For the text-containing cell, return its midpoint in [x, y] coordinate format. 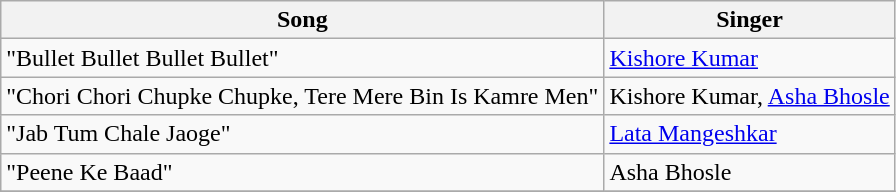
Kishore Kumar [750, 58]
"Chori Chori Chupke Chupke, Tere Mere Bin Is Kamre Men" [302, 96]
Asha Bhosle [750, 172]
Song [302, 20]
"Bullet Bullet Bullet Bullet" [302, 58]
Lata Mangeshkar [750, 134]
"Peene Ke Baad" [302, 172]
Kishore Kumar, Asha Bhosle [750, 96]
Singer [750, 20]
"Jab Tum Chale Jaoge" [302, 134]
